Search for the cell housing the specified text and yield its [X, Y] center coordinate. 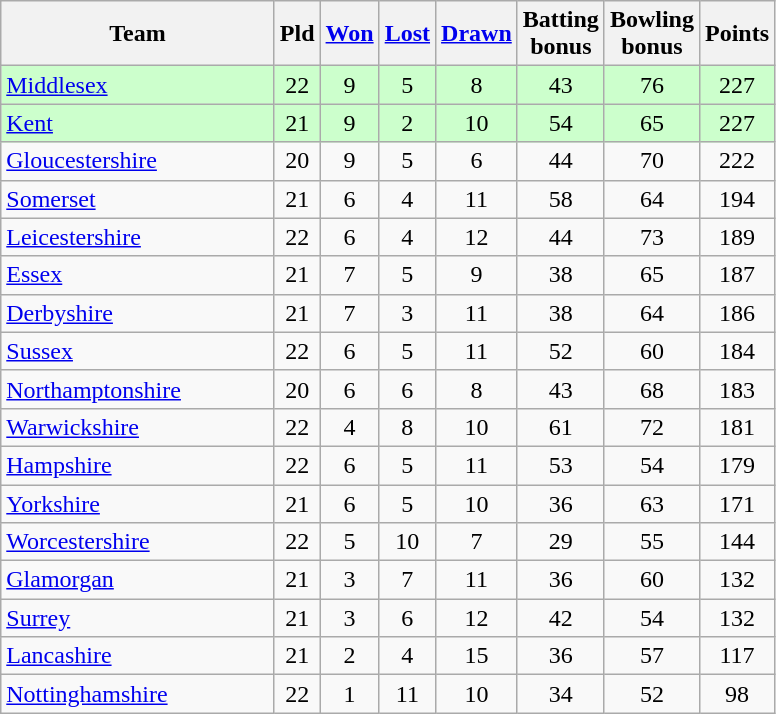
179 [736, 465]
98 [736, 694]
Drawn [477, 34]
183 [736, 389]
42 [560, 618]
29 [560, 542]
Won [350, 34]
Yorkshire [138, 503]
Bowling bonus [652, 34]
181 [736, 427]
15 [477, 656]
186 [736, 313]
57 [652, 656]
Warwickshire [138, 427]
70 [652, 161]
189 [736, 237]
144 [736, 542]
68 [652, 389]
Lost [407, 34]
58 [560, 199]
Essex [138, 275]
187 [736, 275]
Northamptonshire [138, 389]
Batting bonus [560, 34]
Lancashire [138, 656]
72 [652, 427]
Surrey [138, 618]
Pld [297, 34]
Gloucestershire [138, 161]
Glamorgan [138, 580]
222 [736, 161]
55 [652, 542]
63 [652, 503]
184 [736, 351]
Derbyshire [138, 313]
61 [560, 427]
53 [560, 465]
Points [736, 34]
Leicestershire [138, 237]
171 [736, 503]
34 [560, 694]
Hampshire [138, 465]
Worcestershire [138, 542]
76 [652, 85]
Sussex [138, 351]
117 [736, 656]
194 [736, 199]
1 [350, 694]
Middlesex [138, 85]
Nottinghamshire [138, 694]
Somerset [138, 199]
73 [652, 237]
Team [138, 34]
Kent [138, 123]
